Extract the [X, Y] coordinate from the center of the cell holding the provided text.  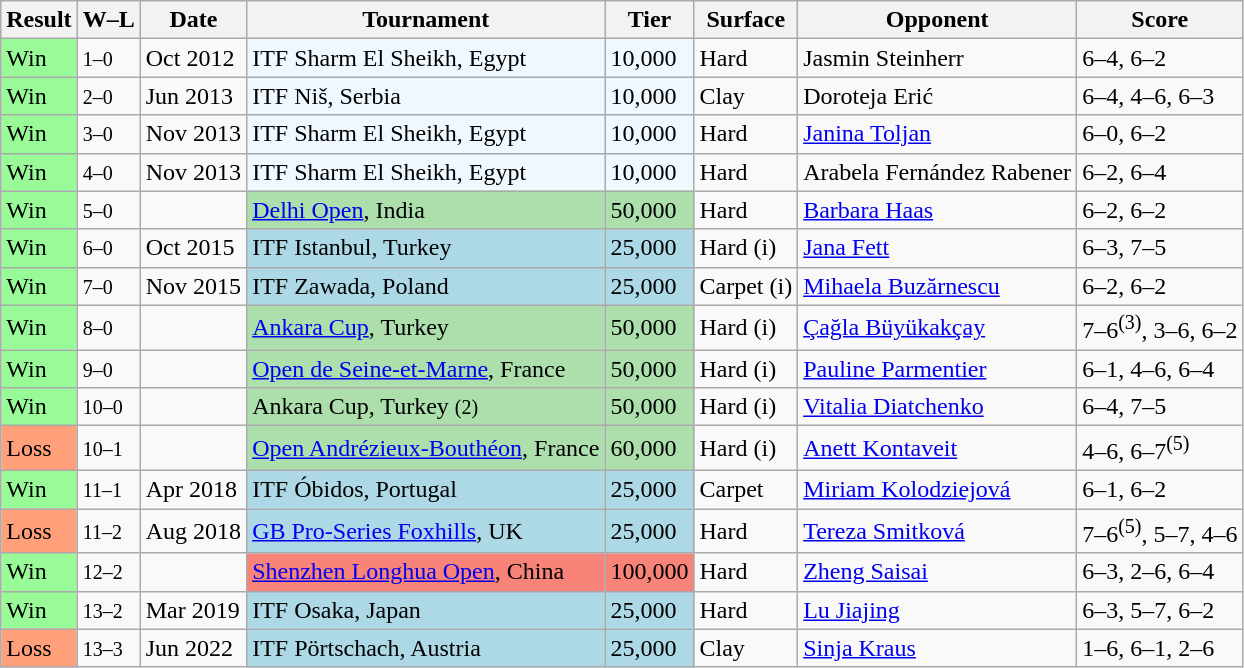
Jana Fett [938, 248]
Janina Toljan [938, 134]
6–4, 6–2 [1160, 58]
6–3, 5–7, 6–2 [1160, 610]
Open de Seine-et-Marne, France [426, 369]
2–0 [108, 96]
Jun 2013 [193, 96]
Jasmin Steinherr [938, 58]
Tier [650, 20]
Score [1160, 20]
ITF Óbidos, Portugal [426, 489]
7–0 [108, 286]
Result [39, 20]
Oct 2015 [193, 248]
Zheng Saisai [938, 572]
ITF Niš, Serbia [426, 96]
Doroteja Erić [938, 96]
Anett Kontaveit [938, 448]
3–0 [108, 134]
Mihaela Buzărnescu [938, 286]
Mar 2019 [193, 610]
12–2 [108, 572]
Apr 2018 [193, 489]
10–0 [108, 407]
13–3 [108, 648]
9–0 [108, 369]
Tereza Smitková [938, 532]
Open Andrézieux-Bouthéon, France [426, 448]
Surface [746, 20]
Carpet [746, 489]
Barbara Haas [938, 210]
11–2 [108, 532]
1–0 [108, 58]
ITF Zawada, Poland [426, 286]
10–1 [108, 448]
6–4, 4–6, 6–3 [1160, 96]
ITF Istanbul, Turkey [426, 248]
Delhi Open, India [426, 210]
6–1, 4–6, 6–4 [1160, 369]
ITF Pörtschach, Austria [426, 648]
11–1 [108, 489]
1–6, 6–1, 2–6 [1160, 648]
Ankara Cup, Turkey [426, 328]
Sinja Kraus [938, 648]
GB Pro-Series Foxhills, UK [426, 532]
6–3, 7–5 [1160, 248]
4–6, 6–7(5) [1160, 448]
Aug 2018 [193, 532]
6–4, 7–5 [1160, 407]
13–2 [108, 610]
4–0 [108, 172]
Vitalia Diatchenko [938, 407]
Carpet (i) [746, 286]
6–0, 6–2 [1160, 134]
6–3, 2–6, 6–4 [1160, 572]
6–2, 6–4 [1160, 172]
Jun 2022 [193, 648]
Arabela Fernández Rabener [938, 172]
6–0 [108, 248]
Ankara Cup, Turkey (2) [426, 407]
Oct 2012 [193, 58]
Lu Jiajing [938, 610]
Date [193, 20]
6–1, 6–2 [1160, 489]
Tournament [426, 20]
Shenzhen Longhua Open, China [426, 572]
7–6(5), 5–7, 4–6 [1160, 532]
7–6(3), 3–6, 6–2 [1160, 328]
W–L [108, 20]
Miriam Kolodziejová [938, 489]
Nov 2015 [193, 286]
Çağla Büyükakçay [938, 328]
Pauline Parmentier [938, 369]
ITF Osaka, Japan [426, 610]
100,000 [650, 572]
60,000 [650, 448]
8–0 [108, 328]
Opponent [938, 20]
5–0 [108, 210]
